Capture the cell that displays the provided text and extract its [X, Y] central coordinate. 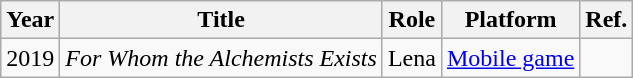
Year [30, 20]
Role [412, 20]
Ref. [606, 20]
For Whom the Alchemists Exists [222, 58]
2019 [30, 58]
Platform [510, 20]
Mobile game [510, 58]
Lena [412, 58]
Title [222, 20]
